Capture the cell that displays the provided text and extract its (X, Y) central coordinate. 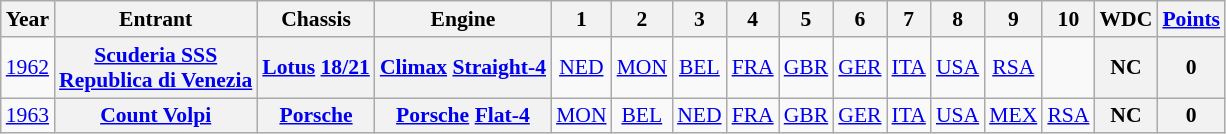
Entrant (156, 19)
5 (806, 19)
4 (753, 19)
8 (958, 19)
Points (1191, 19)
1962 (28, 68)
7 (909, 19)
9 (1013, 19)
1 (582, 19)
Chassis (316, 19)
3 (699, 19)
MEX (1013, 116)
Porsche Flat-4 (463, 116)
2 (642, 19)
Climax Straight-4 (463, 68)
10 (1068, 19)
WDC (1126, 19)
6 (860, 19)
Year (28, 19)
Porsche (316, 116)
Lotus 18/21 (316, 68)
Count Volpi (156, 116)
Scuderia SSSRepublica di Venezia (156, 68)
1963 (28, 116)
Engine (463, 19)
